Identify which cell holds the provided text, then report its (X, Y) central coordinate. 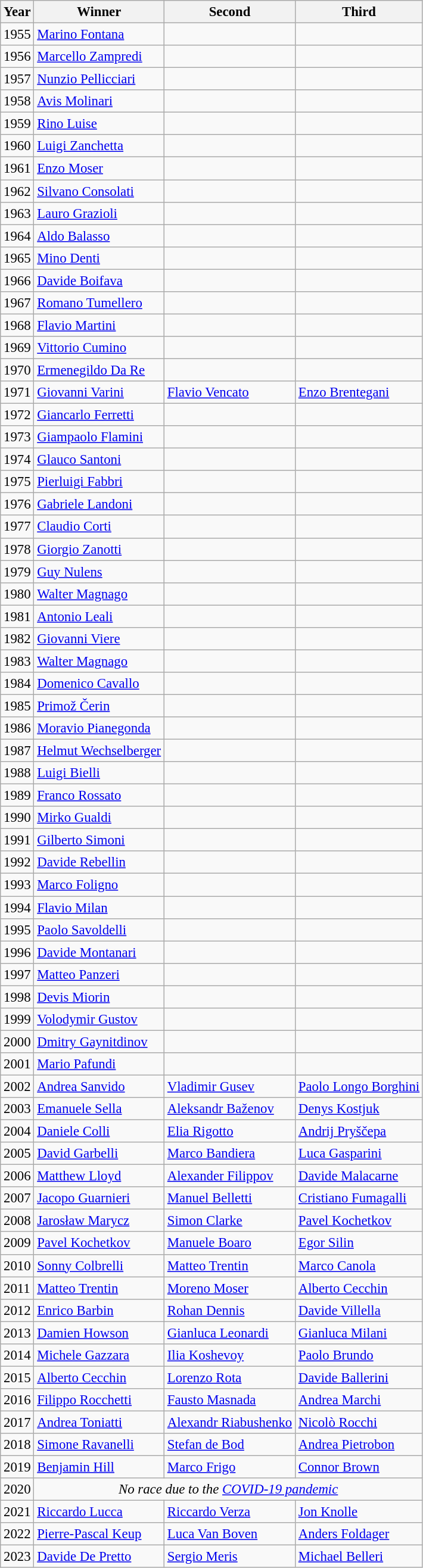
2005 (17, 1154)
Nunzio Pellicciari (99, 79)
1975 (17, 482)
Giovanni Varini (99, 392)
1978 (17, 549)
Filippo Rocchetti (99, 1400)
1999 (17, 1020)
Ermenegildo Da Re (99, 370)
Ilia Koshevoy (229, 1355)
1957 (17, 79)
Paolo Longo Borghini (359, 1086)
No race due to the COVID-19 pandemic (229, 1489)
Guy Nulens (99, 572)
Luca Van Boven (229, 1534)
Egor Silin (359, 1243)
1976 (17, 504)
Fausto Masnada (229, 1400)
Glauco Santoni (99, 460)
Alexander Filippov (229, 1176)
Aldo Balasso (99, 236)
Winner (99, 12)
Jon Knolle (359, 1512)
Riccardo Verza (229, 1512)
2000 (17, 1042)
1979 (17, 572)
Enzo Brentegani (359, 392)
Jacopo Guarnieri (99, 1198)
2017 (17, 1422)
Davide Ballerini (359, 1377)
1997 (17, 974)
Benjamin Hill (99, 1467)
Pierre-Pascal Keup (99, 1534)
1986 (17, 728)
Marco Canola (359, 1265)
1974 (17, 460)
1992 (17, 863)
1987 (17, 751)
Domenico Cavallo (99, 684)
1977 (17, 527)
Marco Foligno (99, 885)
2011 (17, 1288)
Sonny Colbrelli (99, 1265)
2010 (17, 1265)
1973 (17, 437)
Paolo Savoldelli (99, 930)
Marco Frigo (229, 1467)
Giovanni Viere (99, 639)
2009 (17, 1243)
2007 (17, 1198)
Marco Bandiera (229, 1154)
David Garbelli (99, 1154)
2008 (17, 1221)
1968 (17, 325)
2004 (17, 1131)
1982 (17, 639)
2015 (17, 1377)
Enzo Moser (99, 169)
Claudio Corti (99, 527)
2019 (17, 1467)
Mario Pafundi (99, 1064)
1971 (17, 392)
Moreno Moser (229, 1288)
Devis Miorin (99, 997)
1959 (17, 124)
2002 (17, 1086)
Manuel Belletti (229, 1198)
2001 (17, 1064)
Daniele Colli (99, 1131)
1970 (17, 370)
Aleksandr Baženov (229, 1109)
Denys Kostjuk (359, 1109)
Alexandr Riabushenko (229, 1422)
1964 (17, 236)
Simone Ravanelli (99, 1445)
Davide Villella (359, 1310)
2006 (17, 1176)
1998 (17, 997)
2022 (17, 1534)
1990 (17, 818)
Vittorio Cumino (99, 348)
1985 (17, 706)
1969 (17, 348)
Gilberto Simoni (99, 840)
Manuele Boaro (229, 1243)
1996 (17, 952)
Michele Gazzara (99, 1355)
1972 (17, 415)
Davide Boifava (99, 280)
Stefan de Bod (229, 1445)
Giampaolo Flamini (99, 437)
Flavio Vencato (229, 392)
1988 (17, 773)
1994 (17, 908)
Jarosław Marycz (99, 1221)
Enrico Barbin (99, 1310)
Davide Rebellin (99, 863)
Nicolò Rocchi (359, 1422)
Rohan Dennis (229, 1310)
Mirko Gualdi (99, 818)
Matteo Panzeri (99, 974)
1960 (17, 146)
Elia Rigotto (229, 1131)
1995 (17, 930)
Marcello Zampredi (99, 57)
Luca Gasparini (359, 1154)
Dmitry Gaynitdinov (99, 1042)
1962 (17, 191)
Andrea Toniatti (99, 1422)
2013 (17, 1333)
Cristiano Fumagalli (359, 1198)
1981 (17, 616)
Flavio Milan (99, 908)
Romano Tumellero (99, 303)
Connor Brown (359, 1467)
Simon Clarke (229, 1221)
1956 (17, 57)
Luigi Zanchetta (99, 146)
Damien Howson (99, 1333)
Andrij Pryščepa (359, 1131)
1965 (17, 258)
1966 (17, 280)
Anders Foldager (359, 1534)
1980 (17, 594)
Davide De Pretto (99, 1557)
2014 (17, 1355)
Second (229, 12)
2016 (17, 1400)
Volodymir Gustov (99, 1020)
Riccardo Lucca (99, 1512)
Pierluigi Fabbri (99, 482)
Rino Luise (99, 124)
1983 (17, 661)
2021 (17, 1512)
Vladimir Gusev (229, 1086)
Primož Čerin (99, 706)
Marino Fontana (99, 35)
Andrea Sanvido (99, 1086)
Gianluca Leonardi (229, 1333)
Davide Montanari (99, 952)
Gabriele Landoni (99, 504)
Year (17, 12)
Emanuele Sella (99, 1109)
2023 (17, 1557)
Flavio Martini (99, 325)
2018 (17, 1445)
Matthew Lloyd (99, 1176)
Moravio Pianegonda (99, 728)
1967 (17, 303)
1963 (17, 213)
2020 (17, 1489)
Franco Rossato (99, 796)
Andrea Pietrobon (359, 1445)
Luigi Bielli (99, 773)
Sergio Meris (229, 1557)
Giancarlo Ferretti (99, 415)
Silvano Consolati (99, 191)
Andrea Marchi (359, 1400)
2003 (17, 1109)
Davide Malacarne (359, 1176)
1991 (17, 840)
Gianluca Milani (359, 1333)
Third (359, 12)
Giorgio Zanotti (99, 549)
1955 (17, 35)
Lorenzo Rota (229, 1377)
Michael Belleri (359, 1557)
Helmut Wechselberger (99, 751)
Mino Denti (99, 258)
1989 (17, 796)
2012 (17, 1310)
1993 (17, 885)
1958 (17, 101)
1961 (17, 169)
1984 (17, 684)
Paolo Brundo (359, 1355)
Antonio Leali (99, 616)
Avis Molinari (99, 101)
Lauro Grazioli (99, 213)
